Search for the cell housing the specified text and yield its (X, Y) center coordinate. 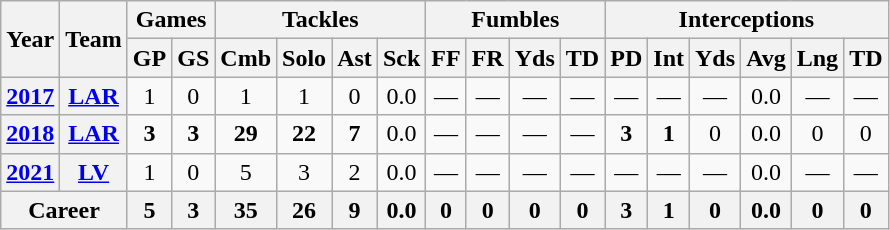
2 (355, 172)
Fumbles (516, 20)
9 (355, 210)
29 (246, 134)
Interceptions (746, 20)
Int (669, 58)
GP (149, 58)
FF (446, 58)
Team (94, 39)
Avg (766, 58)
7 (355, 134)
Cmb (246, 58)
Career (64, 210)
Tackles (320, 20)
GS (194, 58)
2017 (30, 96)
2021 (30, 172)
FR (488, 58)
PD (626, 58)
2018 (30, 134)
35 (246, 210)
Ast (355, 58)
26 (304, 210)
LV (94, 172)
22 (304, 134)
Year (30, 39)
Solo (304, 58)
Lng (817, 58)
Games (170, 20)
Sck (401, 58)
